From the cell containing the given text, extract its center point as [X, Y] coordinate. 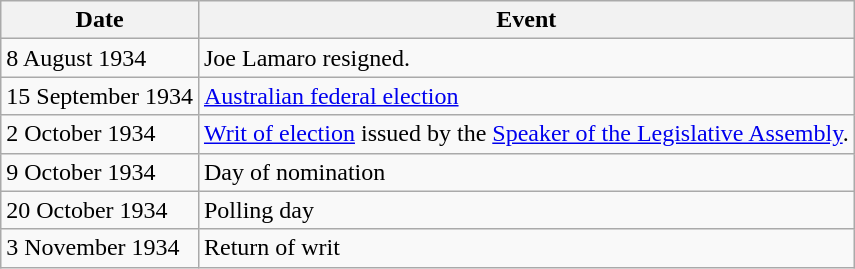
Joe Lamaro resigned. [526, 58]
2 October 1934 [100, 134]
Writ of election issued by the Speaker of the Legislative Assembly. [526, 134]
Return of writ [526, 248]
Date [100, 20]
20 October 1934 [100, 210]
Day of nomination [526, 172]
Polling day [526, 210]
3 November 1934 [100, 248]
15 September 1934 [100, 96]
8 August 1934 [100, 58]
Australian federal election [526, 96]
Event [526, 20]
9 October 1934 [100, 172]
